Return the [x, y] coordinate for the center point of the cell that contains the specified text.  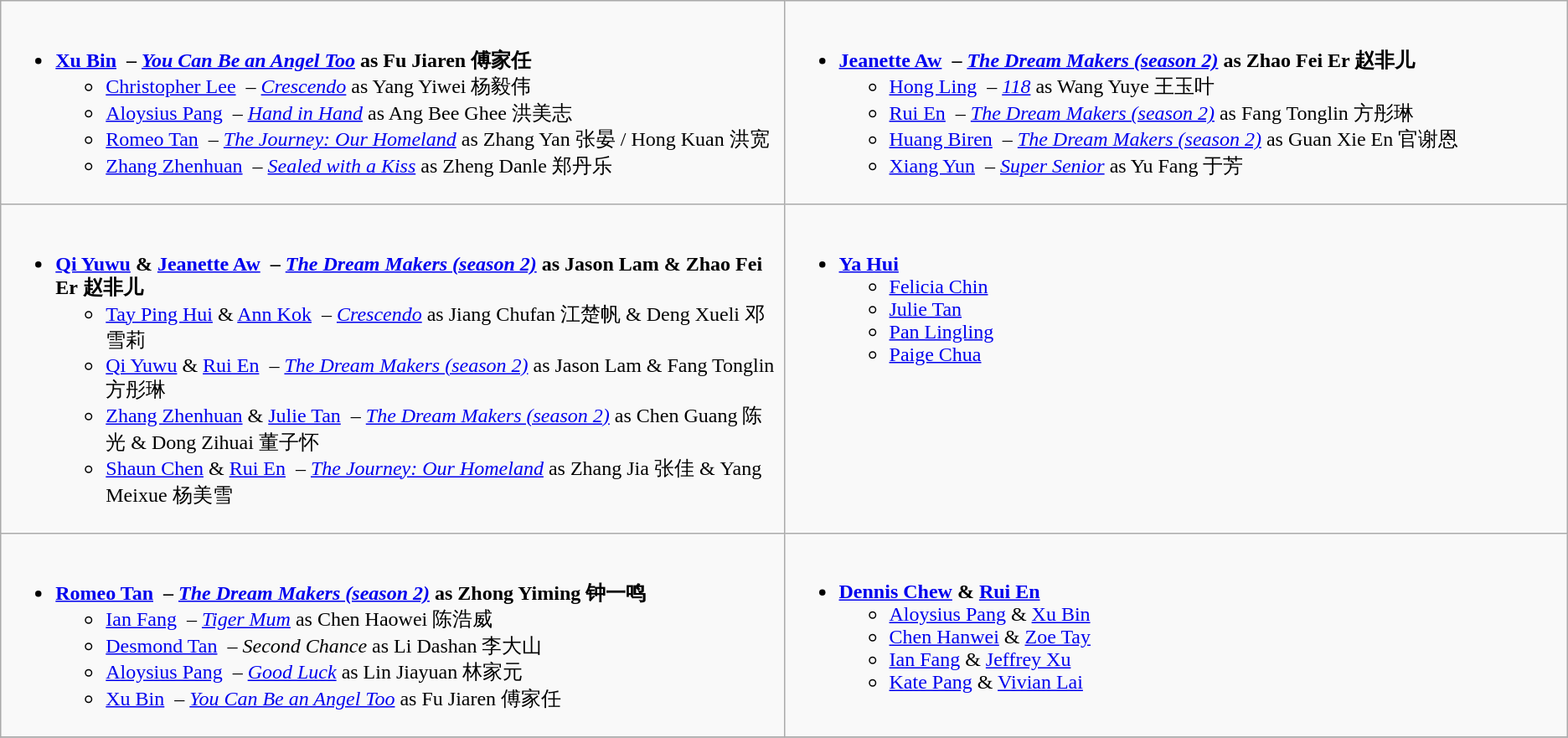
Dennis Chew & Rui En Aloysius Pang & Xu BinChen Hanwei & Zoe TayIan Fang & Jeffrey XuKate Pang & Vivian Lai [1176, 635]
Ya Hui Felicia ChinJulie TanPan LinglingPaige Chua [1176, 369]
